Find where the given text appears and provide that cell's center as (x, y) coordinate. 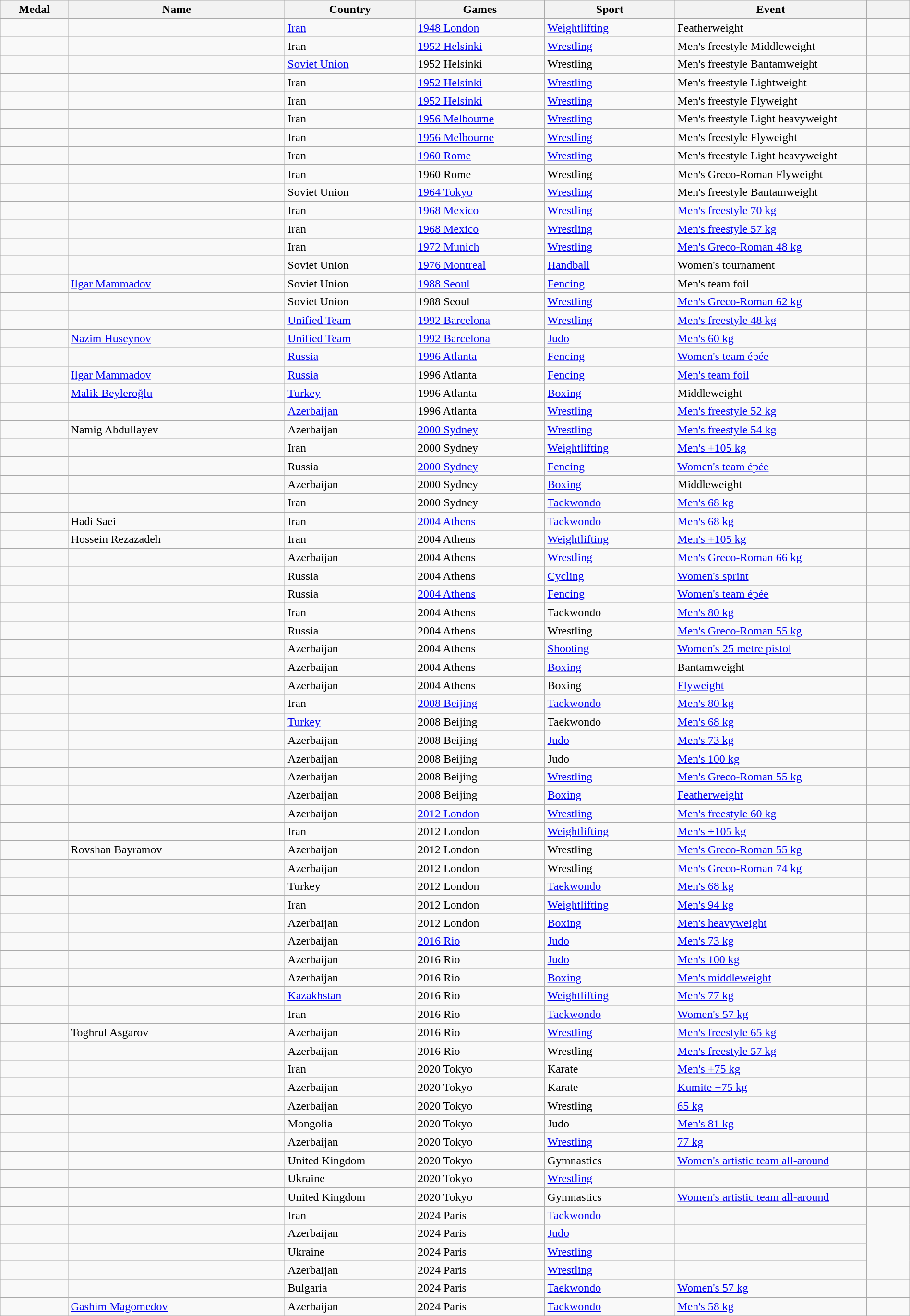
Mongolia (350, 1124)
Men's freestyle 54 kg (771, 430)
Men's freestyle Middleweight (771, 46)
Men's Greco-Roman Flyweight (771, 174)
Cycling (610, 576)
77 kg (771, 1142)
65 kg (771, 1105)
Men's 81 kg (771, 1124)
Hadi Saei (177, 521)
Men's freestyle 48 kg (771, 320)
Bantamweight (771, 667)
Men's 58 kg (771, 1306)
Men's freestyle 52 kg (771, 411)
Men's Greco-Roman 62 kg (771, 302)
Namig Abdullayev (177, 430)
Event (771, 10)
Kumite −75 kg (771, 1087)
1948 London (480, 28)
1964 Tokyo (480, 192)
Men's Greco-Roman 74 kg (771, 868)
Sport (610, 10)
Men's Greco-Roman 66 kg (771, 558)
Men's freestyle 60 kg (771, 814)
Toghrul Asgarov (177, 1032)
Country (350, 10)
Women's 25 metre pistol (771, 649)
Rovshan Bayramov (177, 850)
Men's Greco-Roman 48 kg (771, 247)
Kazakhstan (350, 996)
Nazim Huseynov (177, 338)
Men's freestyle 65 kg (771, 1032)
Men's 60 kg (771, 338)
Medal (35, 10)
Malik Beyleroğlu (177, 393)
Gashim Magomedov (177, 1306)
Name (177, 10)
Women's tournament (771, 265)
Men's middleweight (771, 978)
1972 Munich (480, 247)
Men's freestyle Lightweight (771, 83)
Men's freestyle 70 kg (771, 210)
Men's 77 kg (771, 996)
Women's sprint (771, 576)
Flyweight (771, 685)
1976 Montreal (480, 265)
Men's heavyweight (771, 923)
Bulgaria (350, 1288)
Games (480, 10)
Hossein Rezazadeh (177, 539)
Handball (610, 265)
Men's 94 kg (771, 905)
Shooting (610, 649)
Men's +75 kg (771, 1069)
